Output the (X, Y) coordinate of the center of the cell containing the given text.  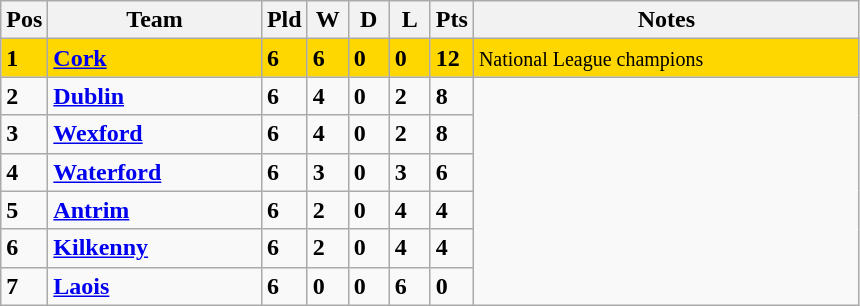
Wexford (155, 134)
1 (24, 58)
National League champions (666, 58)
Pld (284, 20)
Kilkenny (155, 248)
Team (155, 20)
5 (24, 210)
Pos (24, 20)
L (410, 20)
Antrim (155, 210)
12 (452, 58)
W (328, 20)
Notes (666, 20)
Waterford (155, 172)
Cork (155, 58)
D (368, 20)
7 (24, 286)
Pts (452, 20)
Dublin (155, 96)
Laois (155, 286)
